For the text-containing cell, return its midpoint in (x, y) coordinate format. 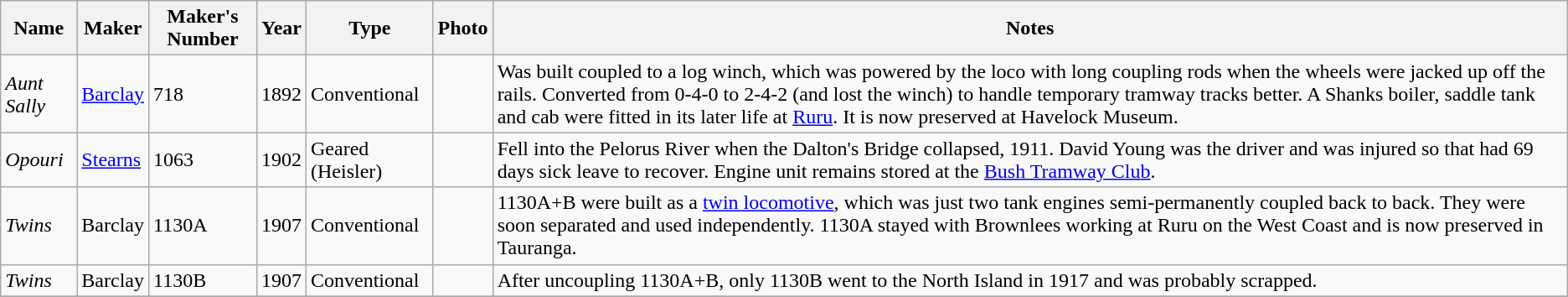
1130B (203, 280)
Notes (1030, 29)
Maker (113, 29)
Name (39, 29)
1902 (281, 159)
Opouri (39, 159)
Maker's Number (203, 29)
1063 (203, 159)
Stearns (113, 159)
Geared (Heisler) (370, 159)
Year (281, 29)
718 (203, 94)
1130A (203, 226)
After uncoupling 1130A+B, only 1130B went to the North Island in 1917 and was probably scrapped. (1030, 280)
Type (370, 29)
Photo (462, 29)
Aunt Sally (39, 94)
1892 (281, 94)
